Extract the (x, y) coordinate from the center of the cell holding the provided text.  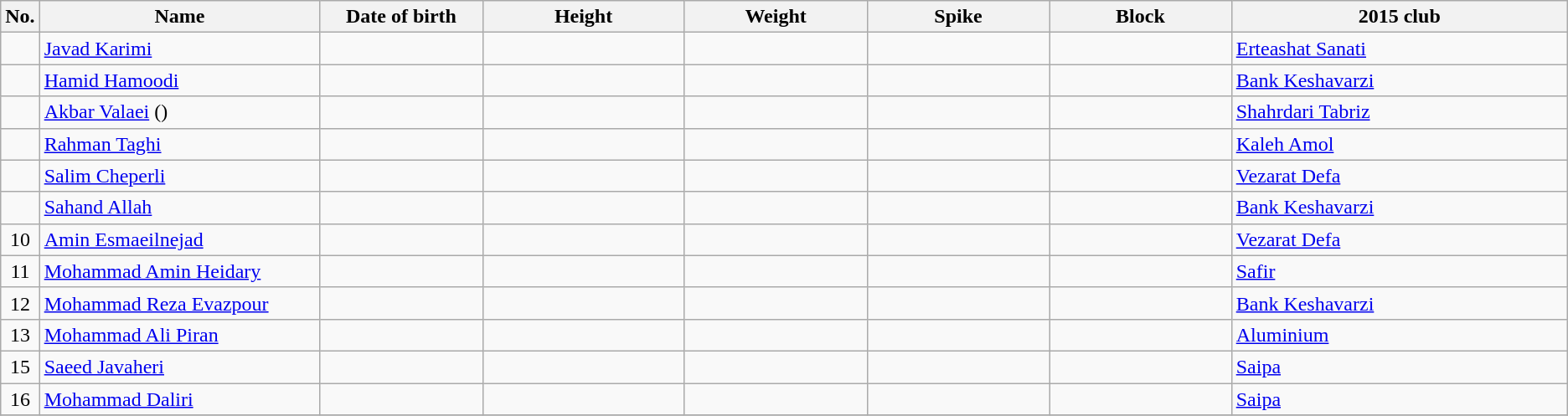
Saeed Javaheri (179, 367)
Sahand Allah (179, 208)
Date of birth (402, 17)
Weight (776, 17)
11 (20, 271)
Height (583, 17)
Safir (1399, 271)
Javad Karimi (179, 49)
Name (179, 17)
10 (20, 239)
Mohammad Reza Evazpour (179, 303)
Shahrdari Tabriz (1399, 112)
Mohammad Ali Piran (179, 335)
2015 club (1399, 17)
Mohammad Amin Heidary (179, 271)
13 (20, 335)
Block (1141, 17)
Amin Esmaeilnejad (179, 239)
Spike (958, 17)
Kaleh Amol (1399, 144)
Rahman Taghi (179, 144)
No. (20, 17)
Akbar Valaei () (179, 112)
Erteashat Sanati (1399, 49)
Aluminium (1399, 335)
12 (20, 303)
16 (20, 399)
Salim Cheperli (179, 176)
15 (20, 367)
Hamid Hamoodi (179, 80)
Mohammad Daliri (179, 399)
